Provide the [x, y] coordinate of the cell's center where the given text is located.  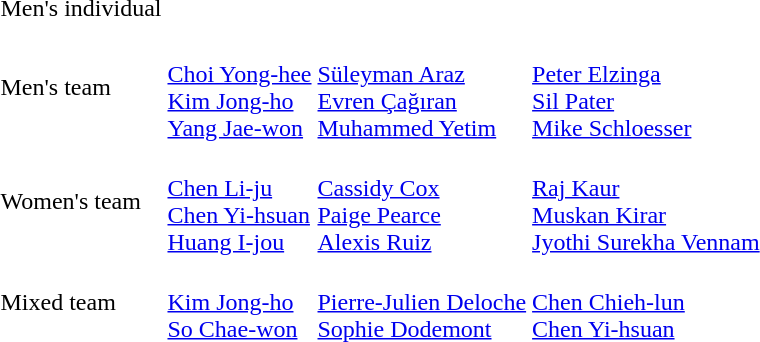
Chen Li-ju Chen Yi-hsuan Huang I-jou [240, 202]
Choi Yong-hee Kim Jong-ho Yang Jae-won [240, 88]
Cassidy Cox Paige Pearce Alexis Ruiz [422, 202]
Süleyman Araz Evren Çağıran Muhammed Yetim [422, 88]
